Scan for the cell matching the given text and deliver its (x, y) coordinate at center. 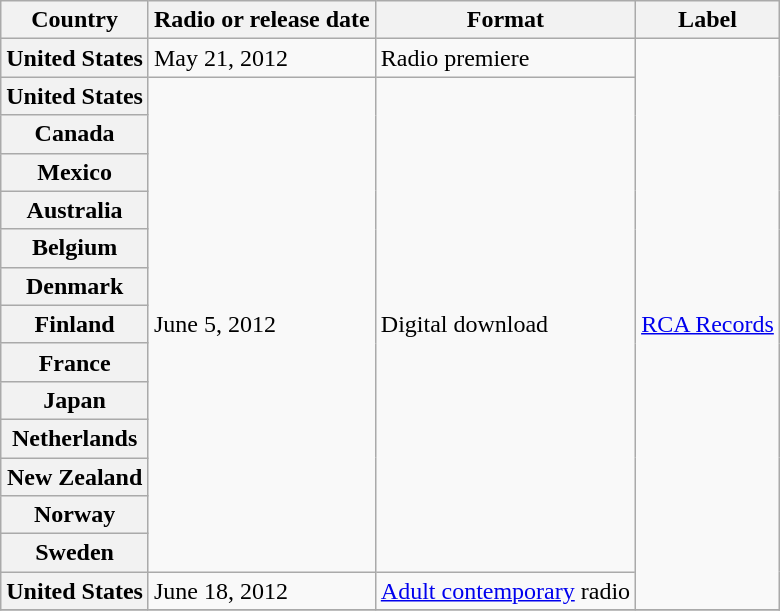
Mexico (75, 172)
New Zealand (75, 477)
Finland (75, 324)
France (75, 362)
Netherlands (75, 438)
Country (75, 20)
Radio or release date (262, 20)
Digital download (505, 324)
Japan (75, 400)
Sweden (75, 553)
Australia (75, 210)
June 5, 2012 (262, 324)
June 18, 2012 (262, 591)
Format (505, 20)
Label (708, 20)
Norway (75, 515)
Adult contemporary radio (505, 591)
Belgium (75, 248)
Canada (75, 134)
RCA Records (708, 324)
May 21, 2012 (262, 58)
Denmark (75, 286)
Radio premiere (505, 58)
